Scan for the cell matching the given text and deliver its (X, Y) coordinate at center. 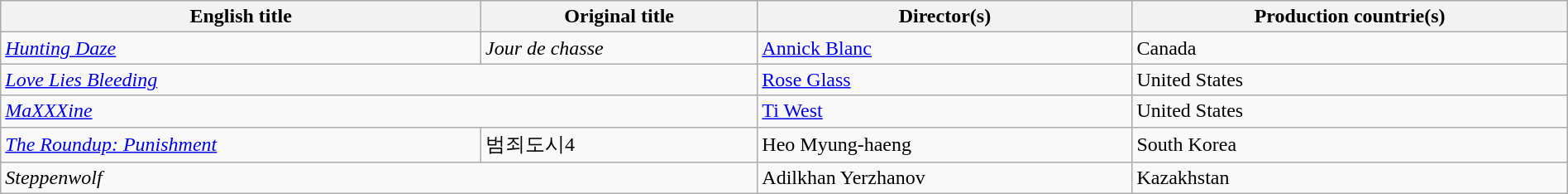
South Korea (1350, 144)
Adilkhan Yerzhanov (944, 178)
Original title (619, 17)
The Roundup: Punishment (241, 144)
Production countrie(s) (1350, 17)
MaXXXine (379, 111)
Rose Glass (944, 80)
Jour de chasse (619, 48)
Kazakhstan (1350, 178)
Heo Myung-haeng (944, 144)
English title (241, 17)
범죄도시4 (619, 144)
Director(s) (944, 17)
Steppenwolf (379, 178)
Hunting Daze (241, 48)
Ti West (944, 111)
Canada (1350, 48)
Annick Blanc (944, 48)
Love Lies Bleeding (379, 80)
